Locate the cell with the specified text and output its [x, y] center coordinate. 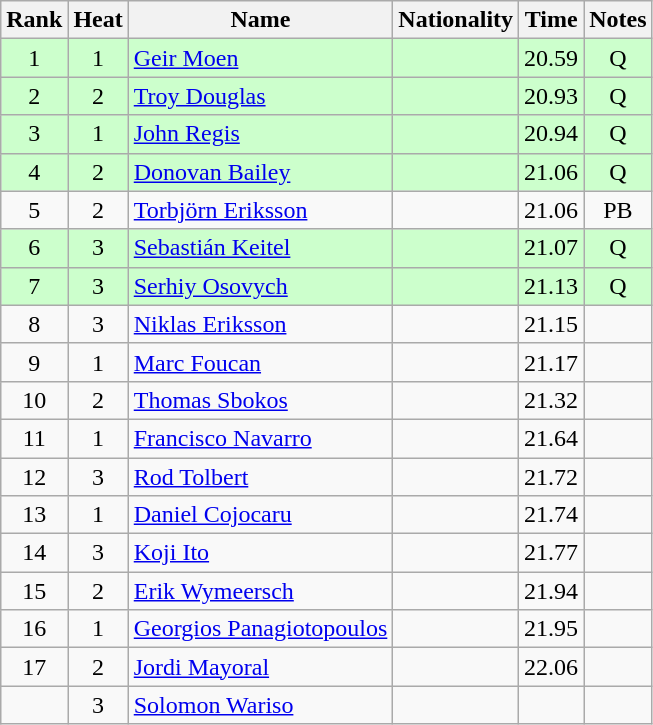
Koji Ito [260, 553]
21.95 [552, 629]
Heat [98, 20]
Marc Foucan [260, 362]
7 [34, 286]
Troy Douglas [260, 96]
14 [34, 553]
6 [34, 248]
Notes [618, 20]
Time [552, 20]
5 [34, 210]
Name [260, 20]
Torbjörn Eriksson [260, 210]
21.64 [552, 438]
John Regis [260, 134]
21.17 [552, 362]
16 [34, 629]
Geir Moen [260, 58]
4 [34, 172]
21.15 [552, 324]
Thomas Sbokos [260, 400]
13 [34, 515]
Georgios Panagiotopoulos [260, 629]
Solomon Wariso [260, 705]
PB [618, 210]
Erik Wymeersch [260, 591]
Sebastián Keitel [260, 248]
10 [34, 400]
Donovan Bailey [260, 172]
21.74 [552, 515]
Daniel Cojocaru [260, 515]
22.06 [552, 667]
21.07 [552, 248]
17 [34, 667]
Rank [34, 20]
21.13 [552, 286]
15 [34, 591]
Francisco Navarro [260, 438]
Niklas Eriksson [260, 324]
Serhiy Osovych [260, 286]
21.77 [552, 553]
21.72 [552, 477]
20.59 [552, 58]
21.94 [552, 591]
20.93 [552, 96]
21.32 [552, 400]
11 [34, 438]
9 [34, 362]
12 [34, 477]
Nationality [456, 20]
Rod Tolbert [260, 477]
8 [34, 324]
20.94 [552, 134]
Jordi Mayoral [260, 667]
